Capture the cell that displays the provided text and extract its [x, y] central coordinate. 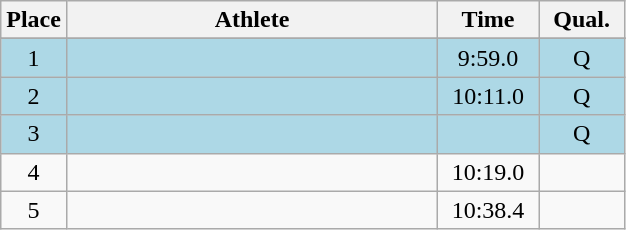
3 [34, 134]
1 [34, 58]
9:59.0 [488, 58]
Qual. [582, 20]
5 [34, 210]
10:19.0 [488, 172]
4 [34, 172]
10:38.4 [488, 210]
Time [488, 20]
Place [34, 20]
Athlete [252, 20]
10:11.0 [488, 96]
2 [34, 96]
